Identify which cell holds the provided text, then report its [X, Y] central coordinate. 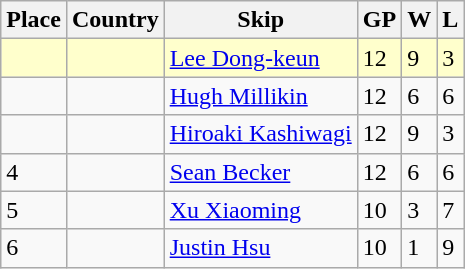
Skip [260, 20]
GP [379, 20]
5 [34, 210]
W [420, 20]
Hiroaki Kashiwagi [260, 134]
4 [34, 172]
Justin Hsu [260, 248]
7 [450, 210]
Sean Becker [260, 172]
Place [34, 20]
Xu Xiaoming [260, 210]
Country [115, 20]
L [450, 20]
Lee Dong-keun [260, 58]
Hugh Millikin [260, 96]
1 [420, 248]
